For the text-containing cell, return its midpoint in (X, Y) coordinate format. 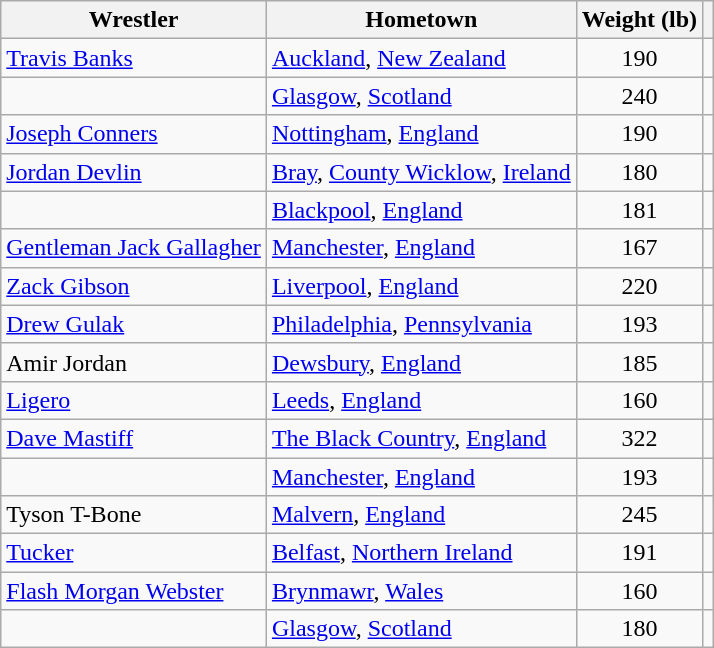
Philadelphia, Pennsylvania (421, 324)
The Black Country, England (421, 438)
Zack Gibson (134, 286)
Gentleman Jack Gallagher (134, 248)
Amir Jordan (134, 362)
185 (639, 362)
Malvern, England (421, 515)
Blackpool, England (421, 210)
Weight (lb) (639, 20)
Tucker (134, 553)
191 (639, 553)
Bray, County Wicklow, Ireland (421, 172)
Hometown (421, 20)
322 (639, 438)
Leeds, England (421, 400)
Dewsbury, England (421, 362)
Liverpool, England (421, 286)
Flash Morgan Webster (134, 591)
Travis Banks (134, 58)
Jordan Devlin (134, 172)
220 (639, 286)
Drew Gulak (134, 324)
Auckland, New Zealand (421, 58)
245 (639, 515)
Dave Mastiff (134, 438)
167 (639, 248)
Nottingham, England (421, 134)
Joseph Conners (134, 134)
Ligero (134, 400)
240 (639, 96)
Tyson T-Bone (134, 515)
Brynmawr, Wales (421, 591)
Wrestler (134, 20)
181 (639, 210)
Belfast, Northern Ireland (421, 553)
